Identify which cell holds the provided text, then report its (x, y) central coordinate. 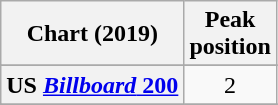
Chart (2019) (92, 34)
US Billboard 200 (92, 85)
2 (230, 85)
Peakposition (230, 34)
